Output the (x, y) coordinate of the center of the cell containing the given text.  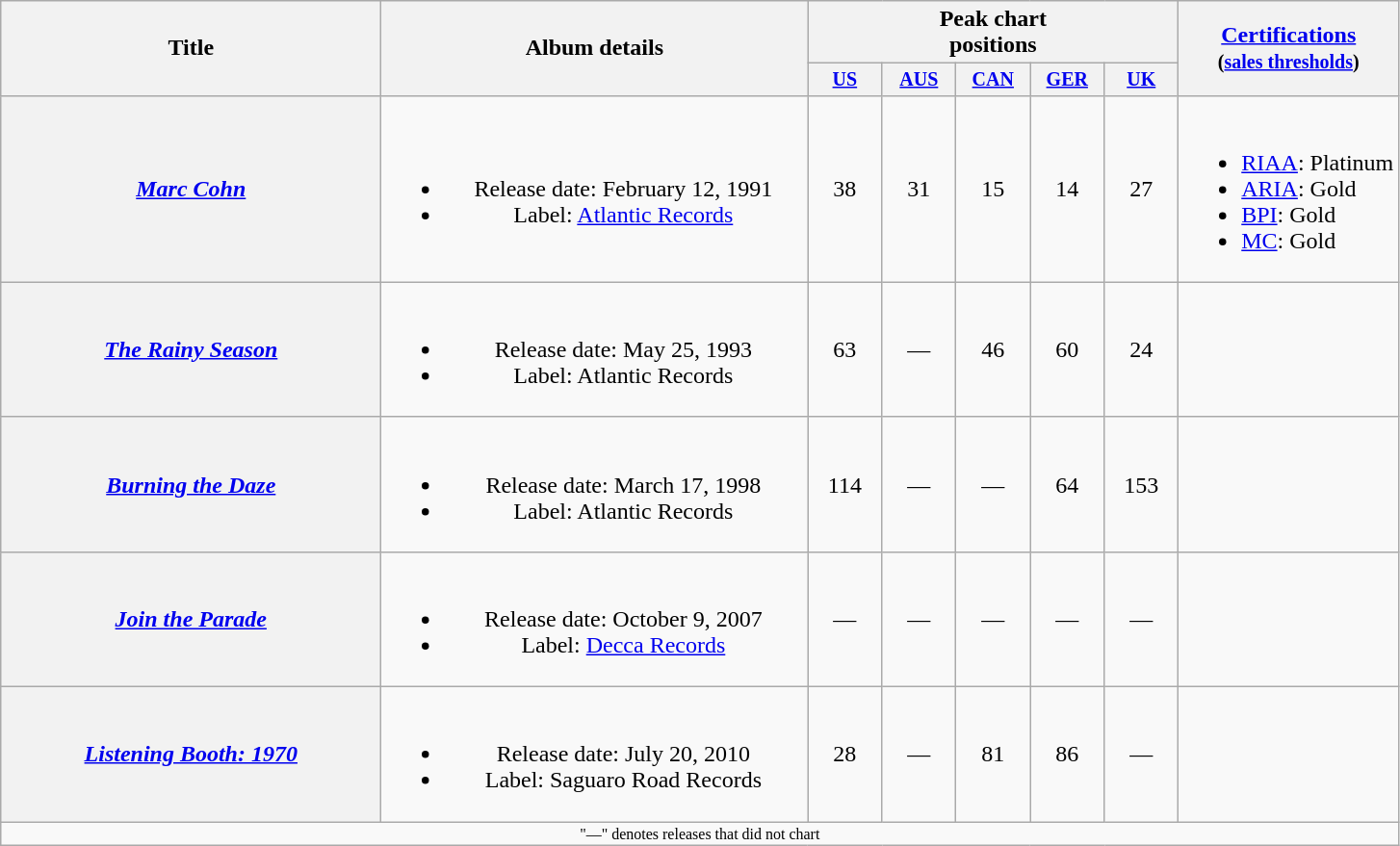
The Rainy Season (191, 349)
14 (1067, 189)
46 (994, 349)
Release date: March 17, 1998Label: Atlantic Records (595, 484)
Release date: July 20, 2010Label: Saguaro Road Records (595, 755)
Peak chartpositions (994, 33)
27 (1142, 189)
Certifications(sales thresholds) (1288, 48)
64 (1067, 484)
86 (1067, 755)
Release date: May 25, 1993Label: Atlantic Records (595, 349)
153 (1142, 484)
Release date: February 12, 1991Label: Atlantic Records (595, 189)
UK (1142, 79)
81 (994, 755)
Album details (595, 48)
CAN (994, 79)
RIAA: PlatinumARIA: GoldBPI: GoldMC: Gold (1288, 189)
38 (845, 189)
31 (919, 189)
Join the Parade (191, 619)
28 (845, 755)
Title (191, 48)
Burning the Daze (191, 484)
114 (845, 484)
Listening Booth: 1970 (191, 755)
24 (1142, 349)
63 (845, 349)
GER (1067, 79)
Release date: October 9, 2007Label: Decca Records (595, 619)
15 (994, 189)
AUS (919, 79)
60 (1067, 349)
"—" denotes releases that did not chart (700, 833)
US (845, 79)
Marc Cohn (191, 189)
